Determine the (X, Y) coordinate at the center of the cell enclosing the given text.  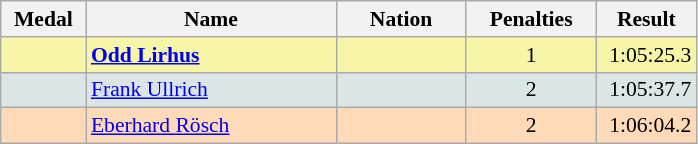
Eberhard Rösch (211, 126)
Frank Ullrich (211, 90)
Penalties (531, 19)
Medal (44, 19)
Nation (401, 19)
Result (646, 19)
Odd Lirhus (211, 55)
1:06:04.2 (646, 126)
Name (211, 19)
1 (531, 55)
1:05:37.7 (646, 90)
1:05:25.3 (646, 55)
